Search for the cell housing the specified text and yield its [X, Y] center coordinate. 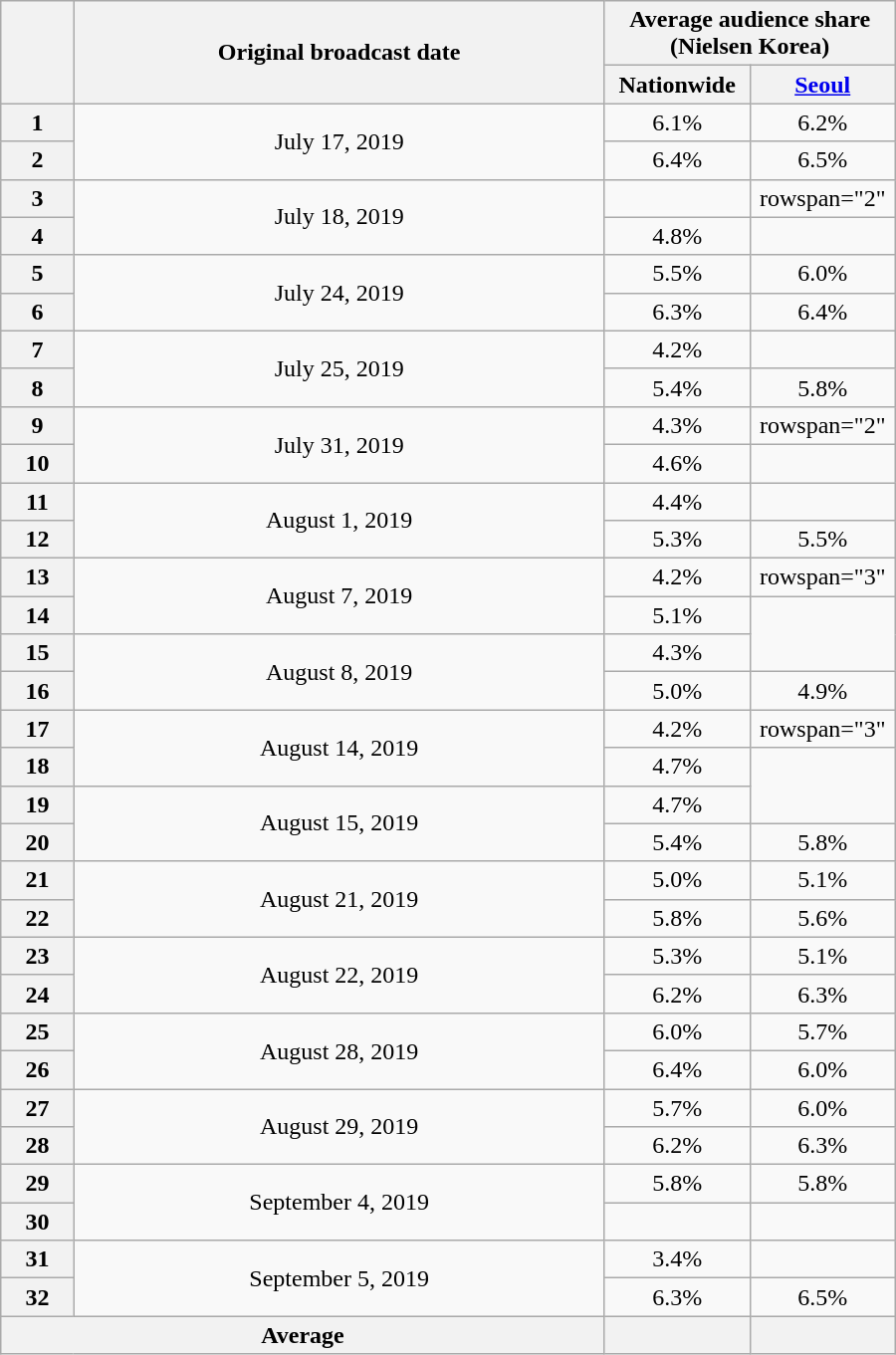
28 [38, 1146]
Average [303, 1335]
August 7, 2019 [338, 596]
9 [38, 425]
Original broadcast date [338, 52]
Average audience share(Nielsen Korea) [750, 34]
10 [38, 463]
July 24, 2019 [338, 293]
July 31, 2019 [338, 444]
14 [38, 615]
8 [38, 387]
6.1% [677, 122]
24 [38, 994]
Seoul [822, 85]
22 [38, 918]
21 [38, 880]
11 [38, 501]
July 18, 2019 [338, 217]
3 [38, 198]
August 22, 2019 [338, 975]
September 5, 2019 [338, 1278]
18 [38, 767]
27 [38, 1108]
5.6% [822, 918]
Nationwide [677, 85]
26 [38, 1069]
20 [38, 842]
2 [38, 160]
July 17, 2019 [338, 141]
17 [38, 729]
13 [38, 577]
August 15, 2019 [338, 823]
July 25, 2019 [338, 368]
32 [38, 1297]
4.6% [677, 463]
September 4, 2019 [338, 1203]
August 8, 2019 [338, 672]
August 21, 2019 [338, 899]
19 [38, 804]
4.8% [677, 236]
4 [38, 236]
30 [38, 1222]
4.9% [822, 691]
1 [38, 122]
23 [38, 956]
25 [38, 1031]
31 [38, 1259]
16 [38, 691]
August 28, 2019 [338, 1050]
August 14, 2019 [338, 748]
3.4% [677, 1259]
7 [38, 349]
6 [38, 312]
4.4% [677, 501]
August 29, 2019 [338, 1127]
15 [38, 653]
12 [38, 540]
August 1, 2019 [338, 520]
5 [38, 274]
29 [38, 1184]
